Return the (X, Y) coordinate for the center point of the cell that contains the specified text.  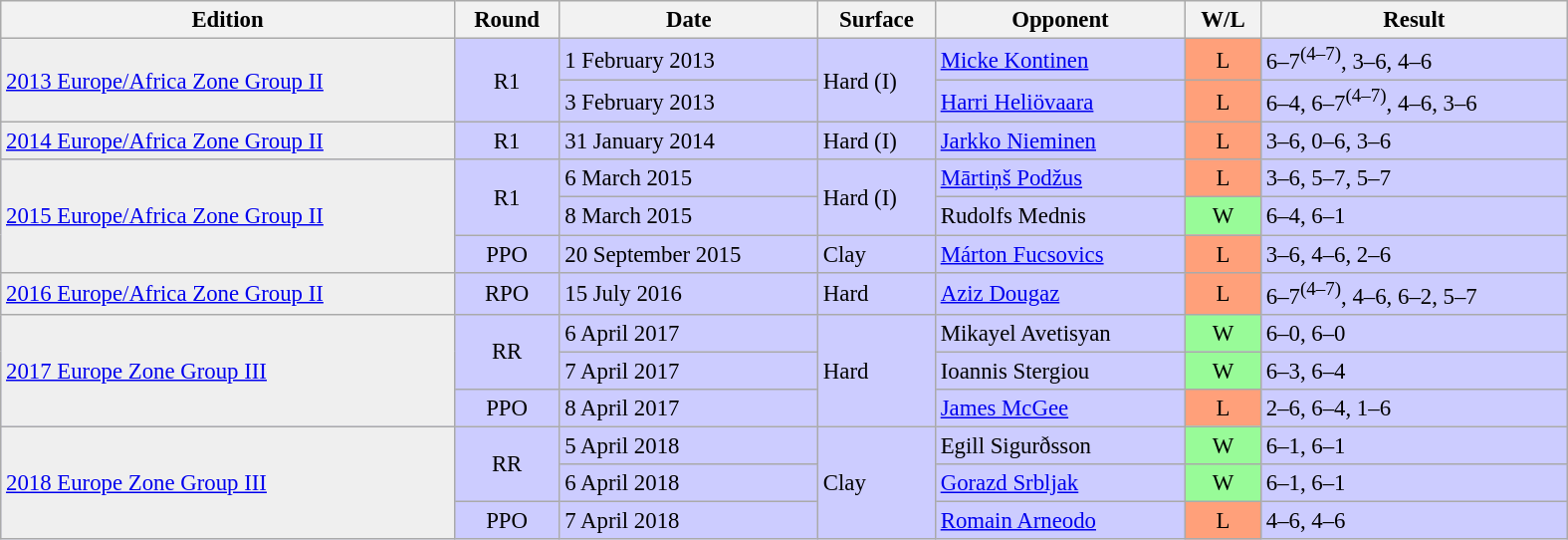
Mārtiņš Podžus (1059, 178)
2018 Europe Zone Group III (227, 482)
6–4, 6–1 (1414, 216)
2–6, 6–4, 1–6 (1414, 408)
Márton Fucsovics (1059, 254)
Rudolfs Mednis (1059, 216)
3–6, 4–6, 2–6 (1414, 254)
8 April 2017 (689, 408)
Micke Kontinen (1059, 60)
Ioannis Stergiou (1059, 371)
6 April 2018 (689, 483)
James McGee (1059, 408)
Result (1414, 20)
Egill Sigurðsson (1059, 445)
3–6, 0–6, 3–6 (1414, 141)
Surface (877, 20)
7 April 2017 (689, 371)
Harri Heliövaara (1059, 102)
6–3, 6–4 (1414, 371)
6 April 2017 (689, 333)
5 April 2018 (689, 445)
6–4, 6–7(4–7), 4–6, 3–6 (1414, 102)
31 January 2014 (689, 141)
W/L (1224, 20)
2014 Europe/Africa Zone Group II (227, 141)
6 March 2015 (689, 178)
Edition (227, 20)
7 April 2018 (689, 520)
3–6, 5–7, 5–7 (1414, 178)
Romain Arneodo (1059, 520)
1 February 2013 (689, 60)
8 March 2015 (689, 216)
Jarkko Nieminen (1059, 141)
Gorazd Srbljak (1059, 483)
6–7(4–7), 4–6, 6–2, 5–7 (1414, 293)
2016 Europe/Africa Zone Group II (227, 293)
4–6, 4–6 (1414, 520)
2015 Europe/Africa Zone Group II (227, 215)
6–7(4–7), 3–6, 4–6 (1414, 60)
2017 Europe Zone Group III (227, 371)
15 July 2016 (689, 293)
3 February 2013 (689, 102)
Aziz Dougaz (1059, 293)
RPO (507, 293)
6–0, 6–0 (1414, 333)
20 September 2015 (689, 254)
Mikayel Avetisyan (1059, 333)
2013 Europe/Africa Zone Group II (227, 81)
Opponent (1059, 20)
Round (507, 20)
Date (689, 20)
